Identify which cell holds the provided text, then report its (X, Y) central coordinate. 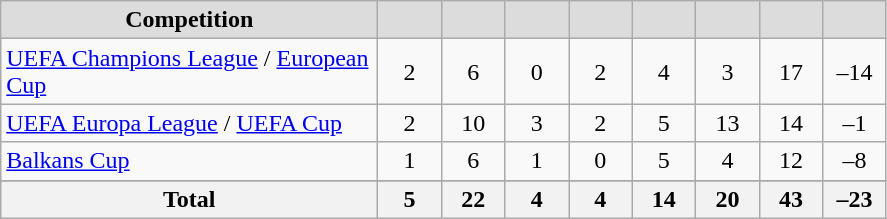
Balkans Cup (190, 161)
–1 (855, 123)
–8 (855, 161)
Total (190, 199)
20 (728, 199)
12 (791, 161)
UEFA Europa League / UEFA Cup (190, 123)
Competition (190, 20)
13 (728, 123)
17 (791, 72)
UEFA Champions League / European Cup (190, 72)
–23 (855, 199)
–14 (855, 72)
22 (473, 199)
43 (791, 199)
10 (473, 123)
